Pinpoint the cell where the given text exists, returning its [X, Y] midpoint coordinate. 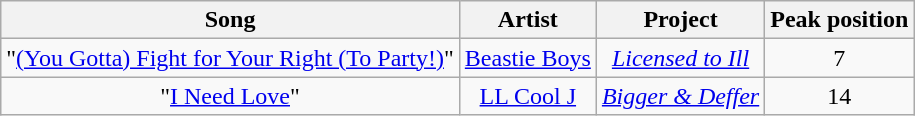
"I Need Love" [230, 96]
LL Cool J [528, 96]
Artist [528, 20]
Peak position [840, 20]
Song [230, 20]
Project [680, 20]
Beastie Boys [528, 58]
"(You Gotta) Fight for Your Right (To Party!)" [230, 58]
7 [840, 58]
Licensed to Ill [680, 58]
Bigger & Deffer [680, 96]
14 [840, 96]
